Locate the cell with the specified text and output its (x, y) center coordinate. 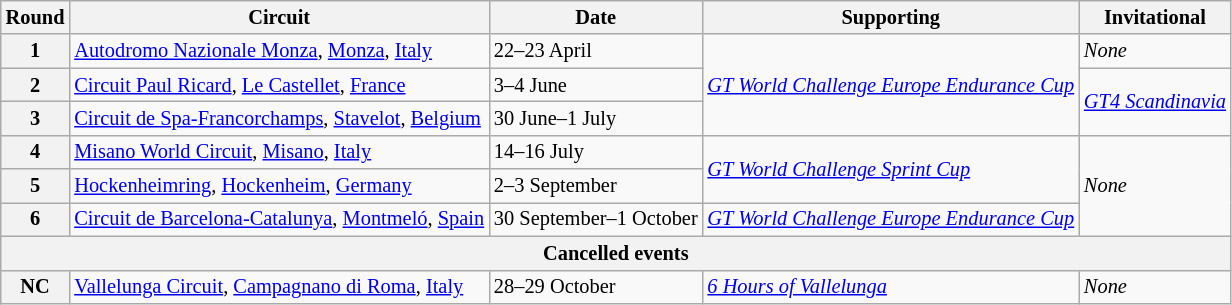
Circuit (279, 17)
Circuit Paul Ricard, Le Castellet, France (279, 85)
6 (36, 219)
5 (36, 186)
Date (596, 17)
3–4 June (596, 85)
Circuit de Barcelona-Catalunya, Montmeló, Spain (279, 219)
Hockenheimring, Hockenheim, Germany (279, 186)
30 September–1 October (596, 219)
Round (36, 17)
Cancelled events (616, 253)
GT4 Scandinavia (1155, 102)
1 (36, 51)
14–16 July (596, 152)
Circuit de Spa-Francorchamps, Stavelot, Belgium (279, 118)
GT World Challenge Sprint Cup (891, 168)
4 (36, 152)
Misano World Circuit, Misano, Italy (279, 152)
Invitational (1155, 17)
Autodromo Nazionale Monza, Monza, Italy (279, 51)
Supporting (891, 17)
2–3 September (596, 186)
22–23 April (596, 51)
30 June–1 July (596, 118)
NC (36, 287)
6 Hours of Vallelunga (891, 287)
Vallelunga Circuit, Campagnano di Roma, Italy (279, 287)
28–29 October (596, 287)
3 (36, 118)
2 (36, 85)
